Provide the (x, y) coordinate of the cell's center where the given text is located.  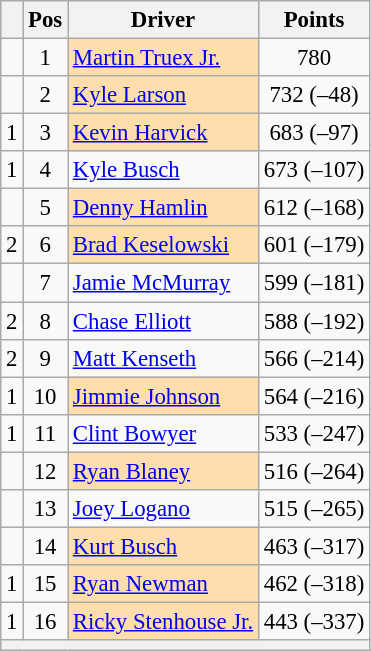
463 (–317) (314, 546)
Ryan Blaney (164, 471)
15 (46, 584)
Chase Elliott (164, 321)
Pos (46, 20)
516 (–264) (314, 471)
11 (46, 433)
Ryan Newman (164, 584)
3 (46, 133)
Brad Keselowski (164, 245)
601 (–179) (314, 245)
6 (46, 245)
14 (46, 546)
Driver (164, 20)
4 (46, 170)
599 (–181) (314, 283)
732 (–48) (314, 95)
5 (46, 208)
13 (46, 509)
Kevin Harvick (164, 133)
Points (314, 20)
Clint Bowyer (164, 433)
8 (46, 321)
Jamie McMurray (164, 283)
533 (–247) (314, 433)
780 (314, 58)
588 (–192) (314, 321)
612 (–168) (314, 208)
9 (46, 358)
7 (46, 283)
Ricky Stenhouse Jr. (164, 621)
Matt Kenseth (164, 358)
12 (46, 471)
Kyle Larson (164, 95)
16 (46, 621)
673 (–107) (314, 170)
Kurt Busch (164, 546)
Kyle Busch (164, 170)
Joey Logano (164, 509)
443 (–337) (314, 621)
515 (–265) (314, 509)
566 (–214) (314, 358)
Martin Truex Jr. (164, 58)
Jimmie Johnson (164, 396)
10 (46, 396)
462 (–318) (314, 584)
Denny Hamlin (164, 208)
564 (–216) (314, 396)
683 (–97) (314, 133)
